Return the (X, Y) coordinate for the center point of the cell that contains the specified text.  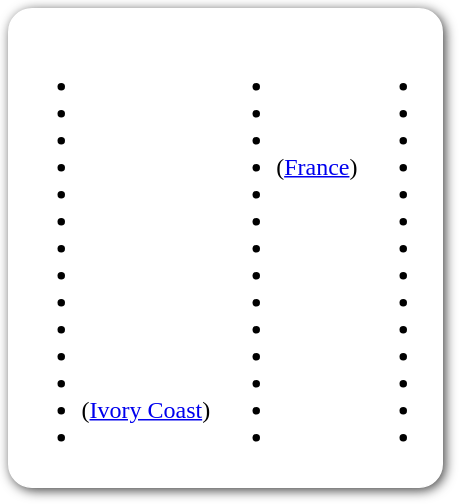
(Ivory Coast) (116, 248)
(France) (287, 248)
